Return [X, Y] of the center of cell containing provided text 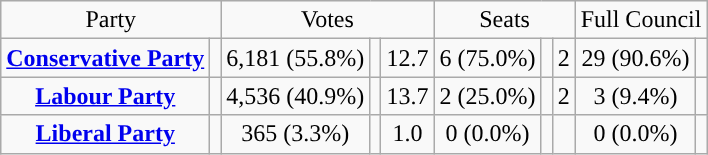
Party [111, 20]
Votes [328, 20]
Conservative Party [106, 58]
6,181 (55.8%) [296, 58]
Liberal Party [106, 134]
4,536 (40.9%) [296, 96]
Seats [504, 20]
13.7 [408, 96]
3 (9.4%) [636, 96]
29 (90.6%) [636, 58]
Labour Party [106, 96]
365 (3.3%) [296, 134]
6 (75.0%) [488, 58]
2 (25.0%) [488, 96]
Full Council [641, 20]
1.0 [408, 134]
12.7 [408, 58]
